Extract the (X, Y) coordinate from the center of the cell holding the provided text.  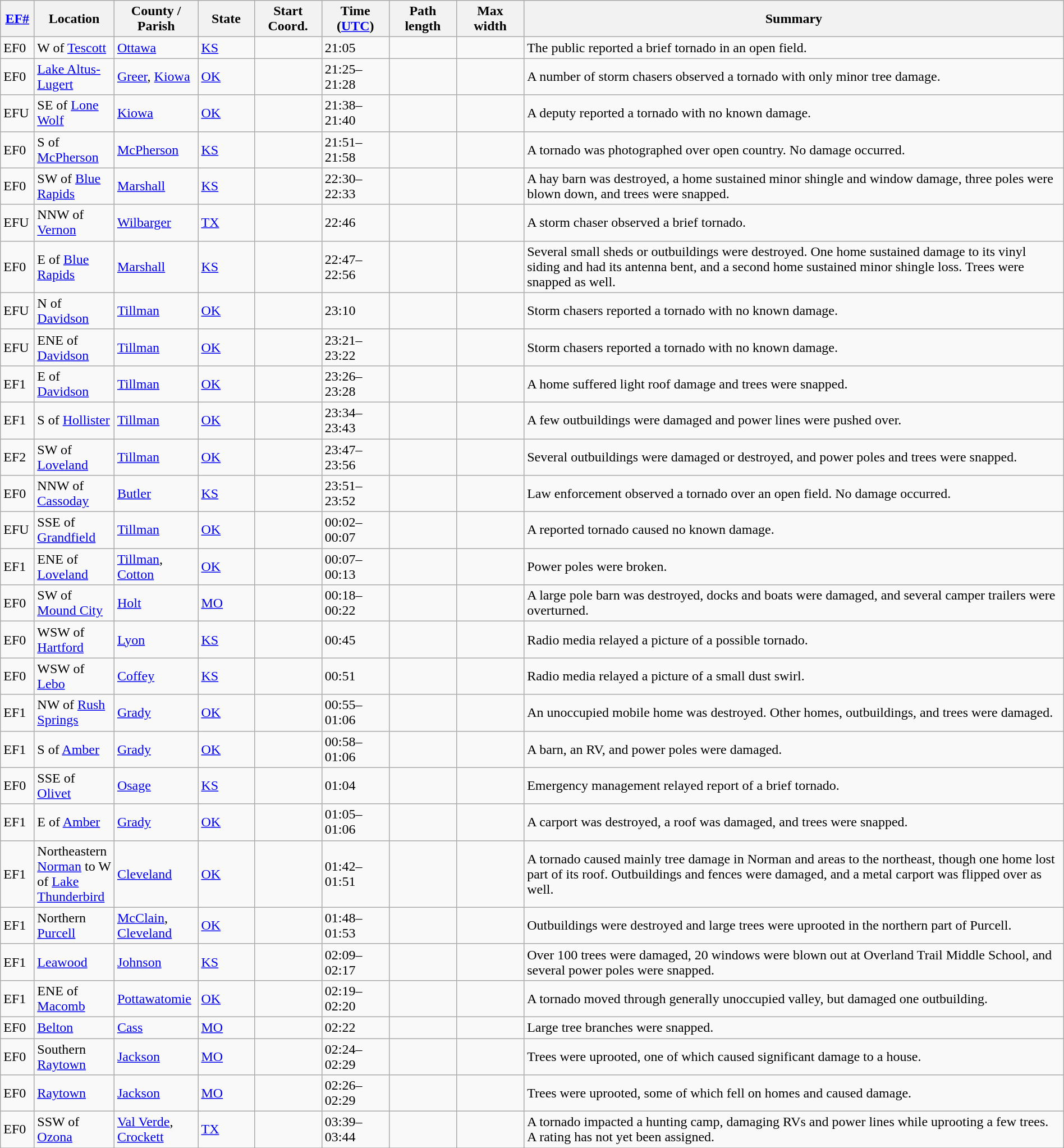
01:42–01:51 (355, 873)
E of Davidson (74, 384)
02:22 (355, 1027)
E of Blue Rapids (74, 267)
W of Tescott (74, 48)
Northeastern Norman to W of Lake Thunderbird (74, 873)
03:39–03:44 (355, 1129)
SSE of Olivet (74, 786)
01:48–01:53 (355, 925)
NNW of Cassoday (74, 494)
00:18–00:22 (355, 603)
WSW of Hartford (74, 640)
A hay barn was destroyed, a home sustained minor shingle and window damage, three poles were blown down, and trees were snapped. (794, 186)
A number of storm chasers observed a tornado with only minor tree damage. (794, 76)
Leawood (74, 962)
An unoccupied mobile home was destroyed. Other homes, outbuildings, and trees were damaged. (794, 713)
00:55–01:06 (355, 713)
22:47–22:56 (355, 267)
Radio media relayed a picture of a small dust swirl. (794, 676)
Several outbuildings were damaged or destroyed, and power poles and trees were snapped. (794, 457)
SE of Lone Wolf (74, 113)
01:05–01:06 (355, 822)
E of Amber (74, 822)
A large pole barn was destroyed, docks and boats were damaged, and several camper trailers were overturned. (794, 603)
22:46 (355, 222)
S of McPherson (74, 149)
00:45 (355, 640)
Val Verde, Crockett (156, 1129)
21:38–21:40 (355, 113)
Law enforcement observed a tornado over an open field. No damage occurred. (794, 494)
00:02–00:07 (355, 530)
00:07–00:13 (355, 567)
State (226, 19)
Osage (156, 786)
Location (74, 19)
A storm chaser observed a brief tornado. (794, 222)
23:51–23:52 (355, 494)
02:19–02:20 (355, 998)
Cleveland (156, 873)
23:26–23:28 (355, 384)
21:05 (355, 48)
SW of Loveland (74, 457)
Radio media relayed a picture of a possible tornado. (794, 640)
A barn, an RV, and power poles were damaged. (794, 749)
A deputy reported a tornado with no known damage. (794, 113)
Time (UTC) (355, 19)
Johnson (156, 962)
Raytown (74, 1094)
Greer, Kiowa (156, 76)
SSE of Grandfield (74, 530)
A few outbuildings were damaged and power lines were pushed over. (794, 420)
SSW of Ozona (74, 1129)
Trees were uprooted, some of which fell on homes and caused damage. (794, 1094)
Tillman, Cotton (156, 567)
01:04 (355, 786)
Southern Raytown (74, 1056)
Pottawatomie (156, 998)
Outbuildings were destroyed and large trees were uprooted in the northern part of Purcell. (794, 925)
Butler (156, 494)
A carport was destroyed, a roof was damaged, and trees were snapped. (794, 822)
SW of Mound City (74, 603)
A tornado impacted a hunting camp, damaging RVs and power lines while uprooting a few trees. A rating has not yet been assigned. (794, 1129)
Emergency management relayed report of a brief tornado. (794, 786)
Lyon (156, 640)
Wilbarger (156, 222)
SW of Blue Rapids (74, 186)
Power poles were broken. (794, 567)
Summary (794, 19)
Belton (74, 1027)
County / Parish (156, 19)
Coffey (156, 676)
S of Hollister (74, 420)
ENE of Loveland (74, 567)
EF2 (17, 457)
Trees were uprooted, one of which caused significant damage to a house. (794, 1056)
N of Davidson (74, 311)
McClain, Cleveland (156, 925)
Holt (156, 603)
21:25–21:28 (355, 76)
WSW of Lebo (74, 676)
23:34–23:43 (355, 420)
00:58–01:06 (355, 749)
22:30–22:33 (355, 186)
Northern Purcell (74, 925)
McPherson (156, 149)
02:26–02:29 (355, 1094)
00:51 (355, 676)
Large tree branches were snapped. (794, 1027)
02:09–02:17 (355, 962)
NW of Rush Springs (74, 713)
Ottawa (156, 48)
NNW of Vernon (74, 222)
S of Amber (74, 749)
23:10 (355, 311)
A tornado moved through generally unoccupied valley, but damaged one outbuilding. (794, 998)
Kiowa (156, 113)
Start Coord. (288, 19)
Lake Altus-Lugert (74, 76)
EF# (17, 19)
A home suffered light roof damage and trees were snapped. (794, 384)
ENE of Macomb (74, 998)
Path length (423, 19)
21:51–21:58 (355, 149)
A tornado was photographed over open country. No damage occurred. (794, 149)
02:24–02:29 (355, 1056)
23:21–23:22 (355, 347)
Cass (156, 1027)
The public reported a brief tornado in an open field. (794, 48)
Over 100 trees were damaged, 20 windows were blown out at Overland Trail Middle School, and several power poles were snapped. (794, 962)
Max width (490, 19)
ENE of Davidson (74, 347)
A reported tornado caused no known damage. (794, 530)
23:47–23:56 (355, 457)
